Provide the [X, Y] coordinate of the cell's center where the given text is located.  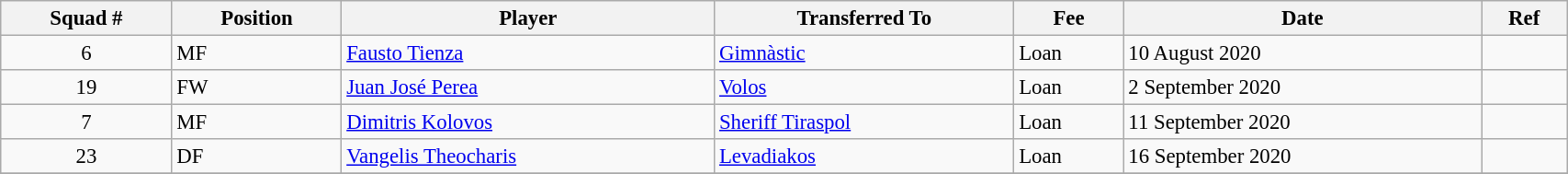
6 [86, 53]
Levadiakos [864, 157]
Player [528, 18]
Date [1303, 18]
2 September 2020 [1303, 87]
Volos [864, 87]
23 [86, 157]
16 September 2020 [1303, 157]
Squad # [86, 18]
Position [257, 18]
FW [257, 87]
Ref [1525, 18]
19 [86, 87]
7 [86, 122]
DF [257, 157]
Sheriff Tiraspol [864, 122]
Transferred To [864, 18]
11 September 2020 [1303, 122]
Gimnàstic [864, 53]
Vangelis Theocharis [528, 157]
10 August 2020 [1303, 53]
Fee [1069, 18]
Dimitris Kolovos [528, 122]
Fausto Tienza [528, 53]
Juan José Perea [528, 87]
